Identify which cell holds the provided text, then report its (X, Y) central coordinate. 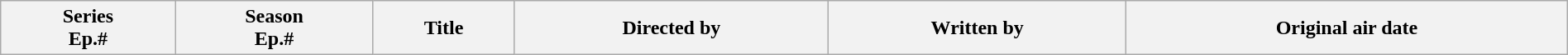
Title (443, 28)
SeriesEp.# (88, 28)
Original air date (1347, 28)
Directed by (672, 28)
SeasonEp.# (275, 28)
Written by (978, 28)
